For the text-containing cell, return its midpoint in [X, Y] coordinate format. 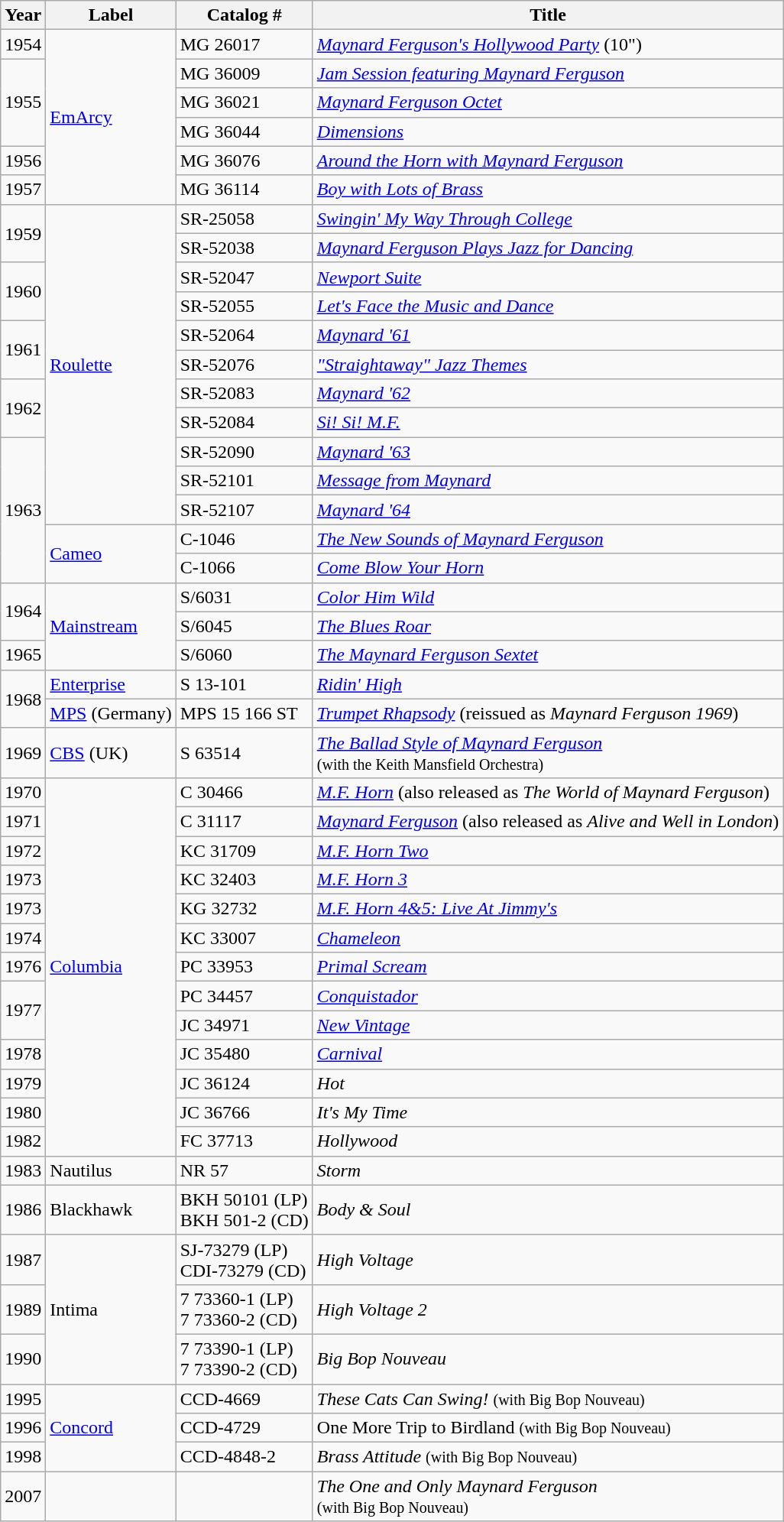
These Cats Can Swing! (with Big Bop Nouveau) [548, 1398]
1954 [23, 44]
The Maynard Ferguson Sextet [548, 655]
S 13-101 [245, 684]
Brass Attitude (with Big Bop Nouveau) [548, 1457]
Blackhawk [111, 1209]
C-1066 [245, 568]
1996 [23, 1428]
MG 36009 [245, 73]
Roulette [111, 364]
Label [111, 15]
CCD-4848-2 [245, 1457]
SR-52038 [245, 248]
1959 [23, 233]
1965 [23, 655]
Ridin' High [548, 684]
1974 [23, 938]
Mainstream [111, 626]
Year [23, 15]
Storm [548, 1170]
Maynard Ferguson Plays Jazz for Dancing [548, 248]
SR-52047 [245, 277]
Hollywood [548, 1141]
Message from Maynard [548, 481]
1969 [23, 752]
1963 [23, 510]
S/6060 [245, 655]
Maynard '64 [548, 510]
Carnival [548, 1054]
KG 32732 [245, 909]
1962 [23, 408]
"Straightaway" Jazz Themes [548, 365]
JC 35480 [245, 1054]
Maynard Ferguson's Hollywood Party (10") [548, 44]
PC 33953 [245, 967]
1982 [23, 1141]
CCD-4669 [245, 1398]
EmArcy [111, 117]
SR-52090 [245, 452]
Hot [548, 1083]
1979 [23, 1083]
KC 32403 [245, 880]
BKH 50101 (LP)BKH 501-2 (CD) [245, 1209]
Let's Face the Music and Dance [548, 306]
Columbia [111, 966]
MPS (Germany) [111, 713]
MPS 15 166 ST [245, 713]
1970 [23, 792]
1980 [23, 1112]
1986 [23, 1209]
MG 36114 [245, 190]
Maynard '62 [548, 394]
S/6045 [245, 626]
Maynard '61 [548, 335]
It's My Time [548, 1112]
S 63514 [245, 752]
1972 [23, 851]
M.F. Horn (also released as The World of Maynard Ferguson) [548, 792]
1998 [23, 1457]
1964 [23, 612]
SR-52107 [245, 510]
Chameleon [548, 938]
CBS (UK) [111, 752]
Nautilus [111, 1170]
The Blues Roar [548, 626]
1976 [23, 967]
SR-52084 [245, 423]
Newport Suite [548, 277]
The One and Only Maynard Ferguson(with Big Bop Nouveau) [548, 1497]
7 73360-1 (LP)7 73360-2 (CD) [245, 1309]
FC 37713 [245, 1141]
7 73390-1 (LP)7 73390-2 (CD) [245, 1359]
JC 36124 [245, 1083]
Jam Session featuring Maynard Ferguson [548, 73]
1956 [23, 161]
1995 [23, 1398]
PC 34457 [245, 996]
Big Bop Nouveau [548, 1359]
SR-52083 [245, 394]
NR 57 [245, 1170]
Swingin' My Way Through College [548, 219]
C 30466 [245, 792]
M.F. Horn 3 [548, 880]
Primal Scream [548, 967]
Enterprise [111, 684]
Dimensions [548, 131]
KC 31709 [245, 851]
1971 [23, 821]
Maynard Ferguson (also released as Alive and Well in London) [548, 821]
SR-52101 [245, 481]
KC 33007 [245, 938]
Come Blow Your Horn [548, 568]
1957 [23, 190]
1960 [23, 291]
New Vintage [548, 1025]
SJ-73279 (LP)CDI-73279 (CD) [245, 1260]
1990 [23, 1359]
SR-52064 [245, 335]
Around the Horn with Maynard Ferguson [548, 161]
Catalog # [245, 15]
Conquistador [548, 996]
1978 [23, 1054]
Title [548, 15]
MG 36044 [245, 131]
1977 [23, 1011]
C 31117 [245, 821]
Si! Si! M.F. [548, 423]
MG 26017 [245, 44]
Body & Soul [548, 1209]
JC 34971 [245, 1025]
Cameo [111, 553]
1955 [23, 102]
1983 [23, 1170]
High Voltage [548, 1260]
Concord [111, 1427]
SR-52076 [245, 365]
Trumpet Rhapsody (reissued as Maynard Ferguson 1969) [548, 713]
Boy with Lots of Brass [548, 190]
1961 [23, 349]
1968 [23, 699]
M.F. Horn Two [548, 851]
MG 36021 [245, 102]
1989 [23, 1309]
1987 [23, 1260]
SR-52055 [245, 306]
CCD-4729 [245, 1428]
MG 36076 [245, 161]
Intima [111, 1309]
JC 36766 [245, 1112]
M.F. Horn 4&5: Live At Jimmy's [548, 909]
The New Sounds of Maynard Ferguson [548, 539]
SR-25058 [245, 219]
One More Trip to Birdland (with Big Bop Nouveau) [548, 1428]
The Ballad Style of Maynard Ferguson(with the Keith Mansfield Orchestra) [548, 752]
High Voltage 2 [548, 1309]
Maynard Ferguson Octet [548, 102]
S/6031 [245, 597]
Color Him Wild [548, 597]
C-1046 [245, 539]
Maynard '63 [548, 452]
2007 [23, 1497]
